Provide the [x, y] coordinate of the cell's center where the given text is located.  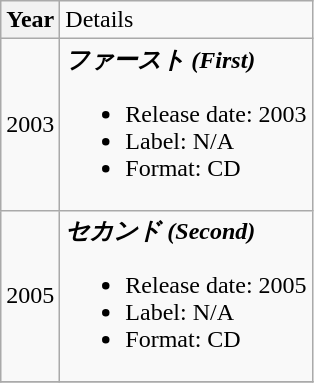
Details [186, 20]
セカンド (Second)Release date: 2005Label: N/AFormat: CD [186, 296]
2005 [30, 296]
Year [30, 20]
2003 [30, 125]
ファースト (First)Release date: 2003Label: N/AFormat: CD [186, 125]
